Determine the (x, y) coordinate at the center of the cell enclosing the given text.  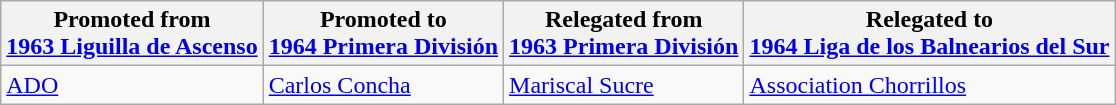
ADO (132, 85)
Promoted from1963 Liguilla de Ascenso (132, 34)
Promoted to1964 Primera División (383, 34)
Relegated from1963 Primera División (624, 34)
Relegated to1964 Liga de los Balnearios del Sur (930, 34)
Carlos Concha (383, 85)
Association Chorrillos (930, 85)
Mariscal Sucre (624, 85)
